Extract the [x, y] coordinate from the center of the cell holding the provided text.  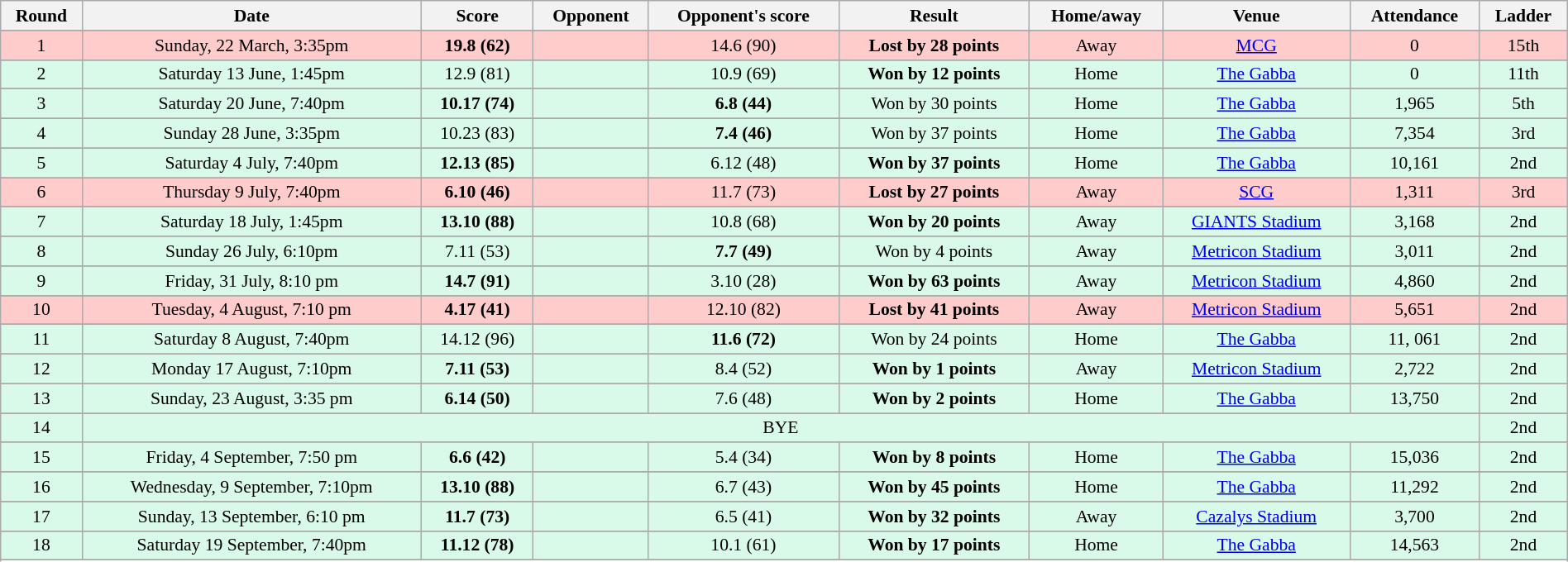
15th [1523, 45]
14.6 (90) [743, 45]
2,722 [1414, 369]
6.6 (42) [477, 458]
GIANTS Stadium [1256, 222]
Saturday 18 July, 1:45pm [251, 222]
Won by 1 points [935, 369]
14,563 [1414, 545]
18 [41, 545]
Won by 24 points [935, 340]
Opponent's score [743, 16]
3.10 (28) [743, 281]
10 [41, 310]
15,036 [1414, 458]
6.10 (46) [477, 193]
17 [41, 517]
7.6 (48) [743, 398]
Saturday 8 August, 7:40pm [251, 340]
Round [41, 16]
10.8 (68) [743, 222]
Result [935, 16]
BYE [781, 428]
6.5 (41) [743, 517]
19.8 (62) [477, 45]
6.12 (48) [743, 163]
Score [477, 16]
Home/away [1097, 16]
10.23 (83) [477, 134]
14 [41, 428]
11, 061 [1414, 340]
6.8 (44) [743, 104]
6.14 (50) [477, 398]
Cazalys Stadium [1256, 517]
14.7 (91) [477, 281]
13,750 [1414, 398]
Saturday 19 September, 7:40pm [251, 545]
Won by 2 points [935, 398]
11.12 (78) [477, 545]
4.17 (41) [477, 310]
Won by 8 points [935, 458]
14.12 (96) [477, 340]
5.4 (34) [743, 458]
10.17 (74) [477, 104]
4,860 [1414, 281]
7,354 [1414, 134]
3,011 [1414, 251]
Lost by 28 points [935, 45]
Won by 17 points [935, 545]
3,168 [1414, 222]
Won by 63 points [935, 281]
8.4 (52) [743, 369]
Sunday 28 June, 3:35pm [251, 134]
5th [1523, 104]
Wednesday, 9 September, 7:10pm [251, 487]
11th [1523, 74]
Venue [1256, 16]
Friday, 31 July, 8:10 pm [251, 281]
2 [41, 74]
Thursday 9 July, 7:40pm [251, 193]
15 [41, 458]
9 [41, 281]
Ladder [1523, 16]
Sunday 26 July, 6:10pm [251, 251]
Tuesday, 4 August, 7:10 pm [251, 310]
Monday 17 August, 7:10pm [251, 369]
MCG [1256, 45]
8 [41, 251]
3,700 [1414, 517]
16 [41, 487]
Saturday 4 July, 7:40pm [251, 163]
6 [41, 193]
SCG [1256, 193]
11.6 (72) [743, 340]
12.10 (82) [743, 310]
Won by 45 points [935, 487]
Lost by 27 points [935, 193]
Attendance [1414, 16]
Sunday, 13 September, 6:10 pm [251, 517]
10.9 (69) [743, 74]
4 [41, 134]
11,292 [1414, 487]
13 [41, 398]
Won by 32 points [935, 517]
12.9 (81) [477, 74]
12 [41, 369]
7.4 (46) [743, 134]
Friday, 4 September, 7:50 pm [251, 458]
5 [41, 163]
6.7 (43) [743, 487]
Saturday 13 June, 1:45pm [251, 74]
Date [251, 16]
Lost by 41 points [935, 310]
11 [41, 340]
7 [41, 222]
10,161 [1414, 163]
Saturday 20 June, 7:40pm [251, 104]
Sunday, 23 August, 3:35 pm [251, 398]
5,651 [1414, 310]
12.13 (85) [477, 163]
1,965 [1414, 104]
1,311 [1414, 193]
Won by 30 points [935, 104]
Won by 20 points [935, 222]
Sunday, 22 March, 3:35pm [251, 45]
1 [41, 45]
Won by 4 points [935, 251]
Opponent [590, 16]
10.1 (61) [743, 545]
Won by 12 points [935, 74]
7.7 (49) [743, 251]
3 [41, 104]
